From the cell containing the given text, extract its center point as (X, Y) coordinate. 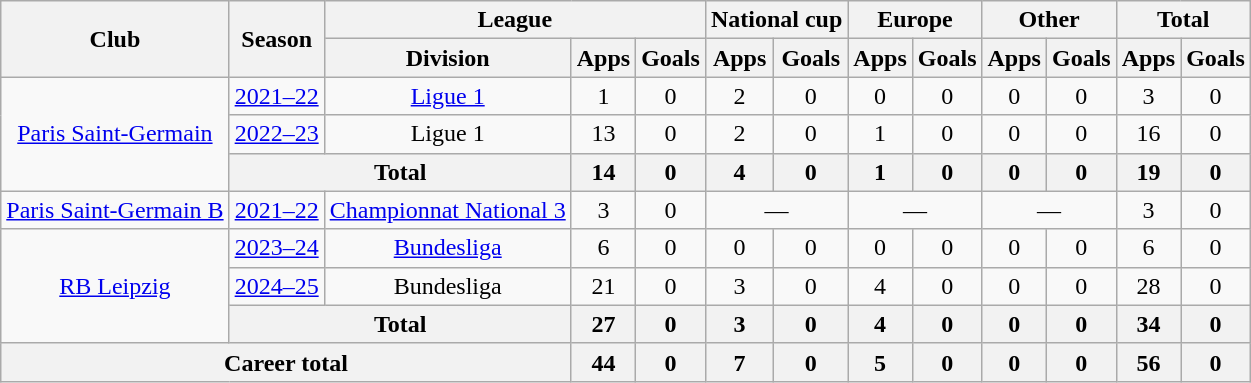
Club (115, 39)
16 (1148, 134)
19 (1148, 172)
14 (603, 172)
Europe (915, 20)
2022–23 (276, 134)
2023–24 (276, 248)
Paris Saint-Germain (115, 134)
56 (1148, 362)
34 (1148, 324)
League (514, 20)
Season (276, 39)
5 (880, 362)
27 (603, 324)
Career total (286, 362)
44 (603, 362)
21 (603, 286)
2024–25 (276, 286)
Paris Saint-Germain B (115, 210)
28 (1148, 286)
Division (448, 58)
RB Leipzig (115, 286)
7 (739, 362)
National cup (776, 20)
Championnat National 3 (448, 210)
13 (603, 134)
Other (1049, 20)
